Pinpoint the cell where the given text exists, returning its [x, y] midpoint coordinate. 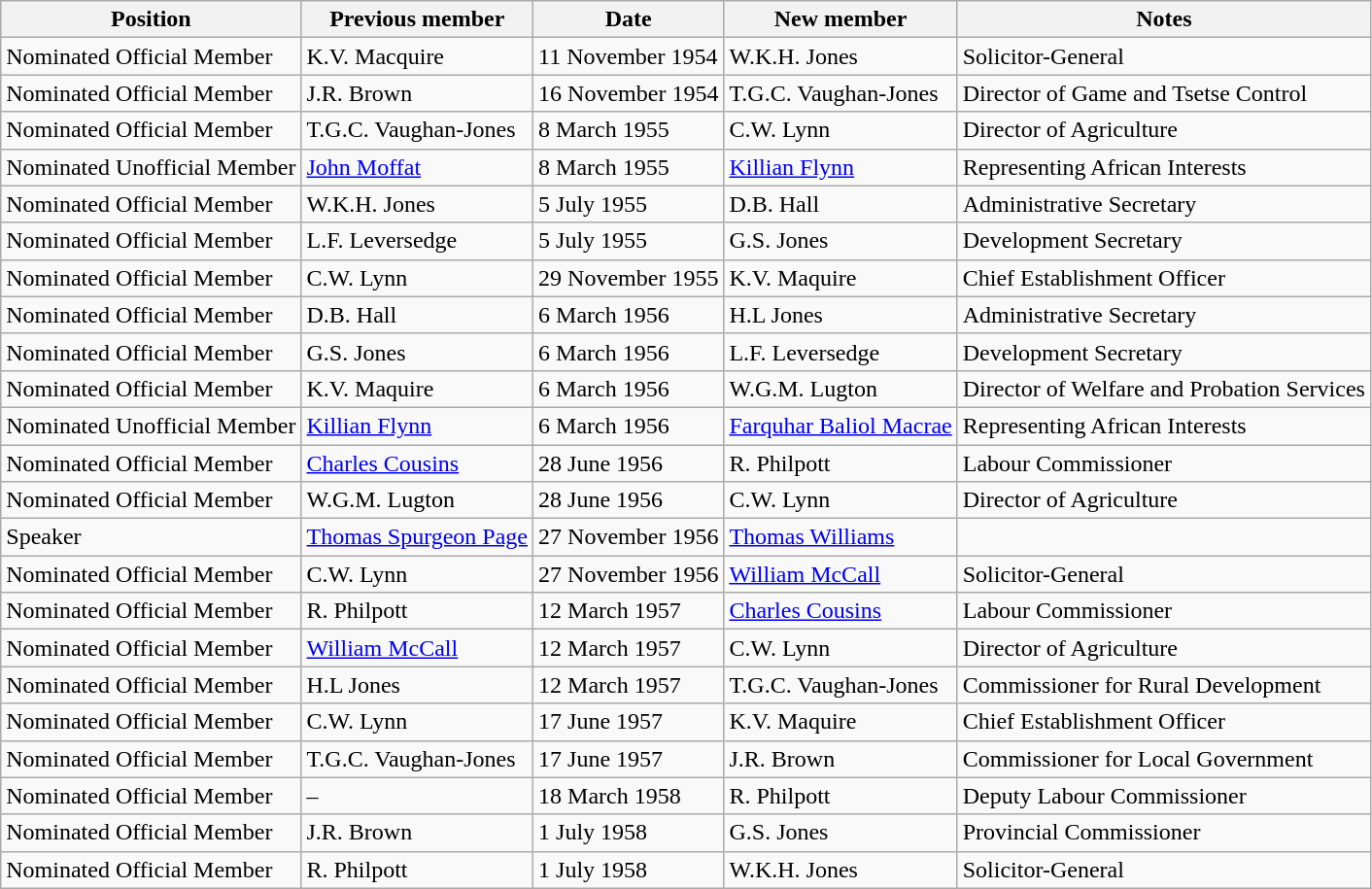
Director of Game and Tsetse Control [1164, 93]
Previous member [418, 19]
Position [152, 19]
29 November 1955 [629, 278]
New member [840, 19]
Notes [1164, 19]
Deputy Labour Commissioner [1164, 796]
Commissioner for Local Government [1164, 759]
18 March 1958 [629, 796]
Date [629, 19]
Director of Welfare and Probation Services [1164, 389]
Thomas Spurgeon Page [418, 537]
Thomas Williams [840, 537]
16 November 1954 [629, 93]
John Moffat [418, 167]
11 November 1954 [629, 56]
Commissioner for Rural Development [1164, 685]
Provincial Commissioner [1164, 833]
– [418, 796]
Speaker [152, 537]
Farquhar Baliol Macrae [840, 426]
K.V. Macquire [418, 56]
